Find where the given text appears and provide that cell's center as [x, y] coordinate. 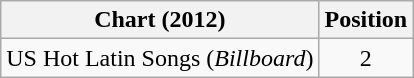
Position [366, 20]
US Hot Latin Songs (Billboard) [160, 58]
Chart (2012) [160, 20]
2 [366, 58]
